Identify which cell holds the provided text, then report its [X, Y] central coordinate. 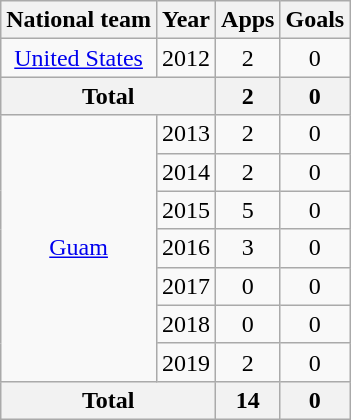
2019 [186, 362]
2014 [186, 172]
Goals [315, 20]
2018 [186, 324]
5 [248, 210]
3 [248, 248]
United States [79, 58]
Guam [79, 248]
Year [186, 20]
2016 [186, 248]
2012 [186, 58]
National team [79, 20]
2015 [186, 210]
14 [248, 400]
2017 [186, 286]
2013 [186, 134]
Apps [248, 20]
